Scan for the cell matching the given text and deliver its (X, Y) coordinate at center. 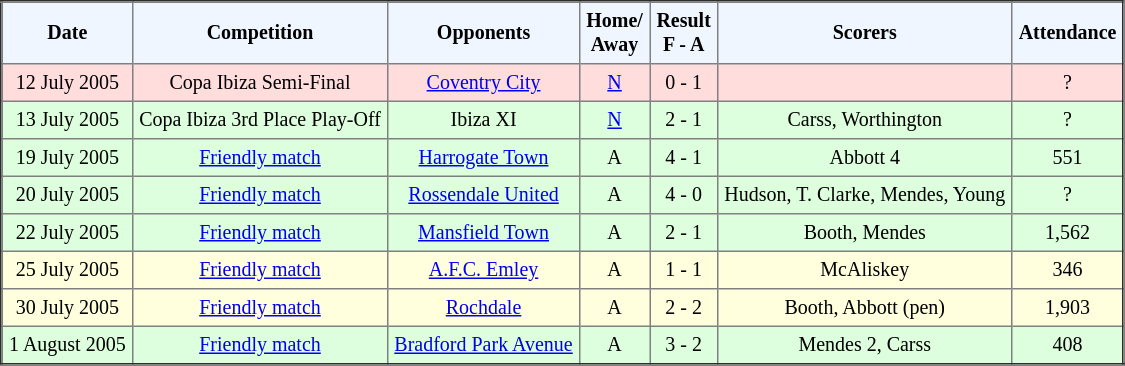
Competition (260, 33)
25 July 2005 (68, 270)
19 July 2005 (68, 158)
12 July 2005 (68, 83)
Harrogate Town (484, 158)
1 August 2005 (68, 345)
1,562 (1068, 233)
13 July 2005 (68, 120)
Opponents (484, 33)
Rochdale (484, 308)
Bradford Park Avenue (484, 345)
ResultF - A (684, 33)
Hudson, T. Clarke, Mendes, Young (865, 195)
4 - 0 (684, 195)
Mansfield Town (484, 233)
551 (1068, 158)
Booth, Mendes (865, 233)
Abbott 4 (865, 158)
3 - 2 (684, 345)
Carss, Worthington (865, 120)
22 July 2005 (68, 233)
30 July 2005 (68, 308)
346 (1068, 270)
Coventry City (484, 83)
Booth, Abbott (pen) (865, 308)
Rossendale United (484, 195)
1 - 1 (684, 270)
McAliskey (865, 270)
20 July 2005 (68, 195)
A.F.C. Emley (484, 270)
Attendance (1068, 33)
0 - 1 (684, 83)
Copa Ibiza 3rd Place Play-Off (260, 120)
Date (68, 33)
408 (1068, 345)
1,903 (1068, 308)
4 - 1 (684, 158)
Home/Away (614, 33)
2 - 2 (684, 308)
Ibiza XI (484, 120)
Copa Ibiza Semi-Final (260, 83)
Scorers (865, 33)
Mendes 2, Carss (865, 345)
